Output the (X, Y) coordinate of the center of the cell containing the given text.  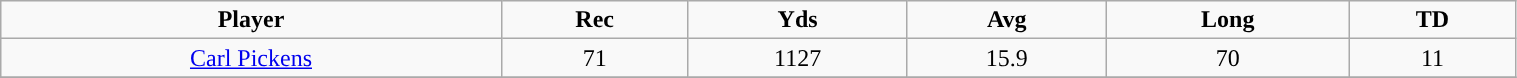
71 (594, 58)
TD (1432, 20)
15.9 (1007, 58)
Player (251, 20)
Long (1228, 20)
70 (1228, 58)
Avg (1007, 20)
1127 (798, 58)
Rec (594, 20)
Carl Pickens (251, 58)
Yds (798, 20)
11 (1432, 58)
